Pinpoint the cell where the given text exists, returning its (x, y) midpoint coordinate. 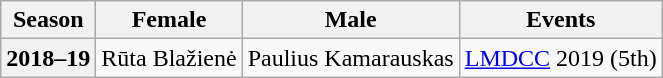
Paulius Kamarauskas (350, 58)
LMDCC 2019 (5th) (560, 58)
Female (169, 20)
Rūta Blažienė (169, 58)
Male (350, 20)
2018–19 (48, 58)
Events (560, 20)
Season (48, 20)
